Determine the (x, y) coordinate at the center of the cell enclosing the given text.  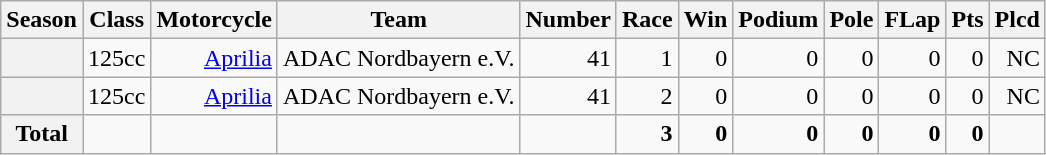
Pts (968, 20)
Season (42, 20)
Race (647, 20)
Number (568, 20)
Motorcycle (214, 20)
Win (706, 20)
FLap (912, 20)
Team (398, 20)
2 (647, 96)
Podium (778, 20)
3 (647, 134)
1 (647, 58)
Total (42, 134)
Class (116, 20)
Plcd (1017, 20)
Pole (852, 20)
